Output the (X, Y) coordinate of the center of the cell containing the given text.  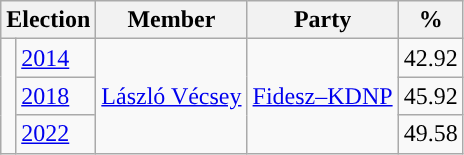
2018 (56, 96)
49.58 (430, 134)
2022 (56, 134)
Fidesz–KDNP (322, 96)
Party (322, 20)
Member (172, 20)
% (430, 20)
45.92 (430, 96)
2014 (56, 58)
László Vécsey (172, 96)
Election (48, 20)
42.92 (430, 58)
